Identify which cell holds the provided text, then report its (x, y) central coordinate. 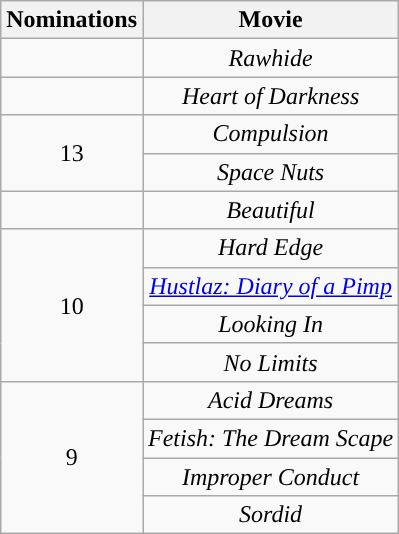
Nominations (72, 20)
Space Nuts (270, 172)
Compulsion (270, 134)
Looking In (270, 324)
Sordid (270, 515)
Acid Dreams (270, 400)
9 (72, 457)
Rawhide (270, 58)
Movie (270, 20)
Fetish: The Dream Scape (270, 438)
Heart of Darkness (270, 96)
Hard Edge (270, 248)
10 (72, 305)
Beautiful (270, 210)
Improper Conduct (270, 477)
Hustlaz: Diary of a Pimp (270, 286)
13 (72, 153)
No Limits (270, 362)
